Identify which cell holds the provided text, then report its (x, y) central coordinate. 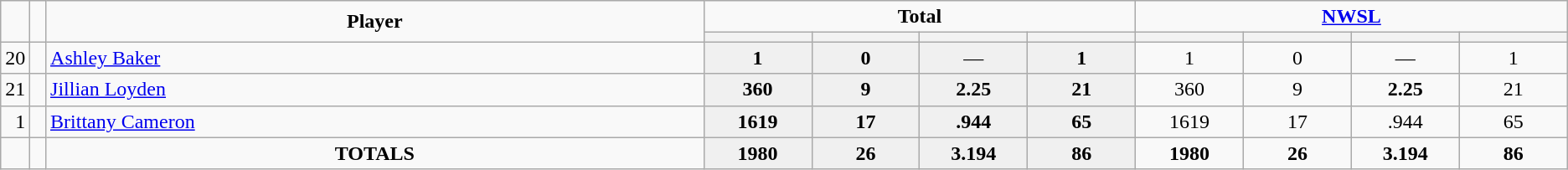
Ashley Baker (375, 58)
Player (375, 22)
20 (15, 58)
Brittany Cameron (375, 121)
NWSL (1352, 17)
Jillian Loyden (375, 90)
Total (920, 17)
TOTALS (375, 153)
